Search for the cell housing the specified text and yield its [x, y] center coordinate. 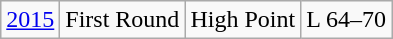
L 64–70 [346, 20]
High Point [243, 20]
First Round [122, 20]
2015 [30, 20]
